Capture the cell that displays the provided text and extract its (x, y) central coordinate. 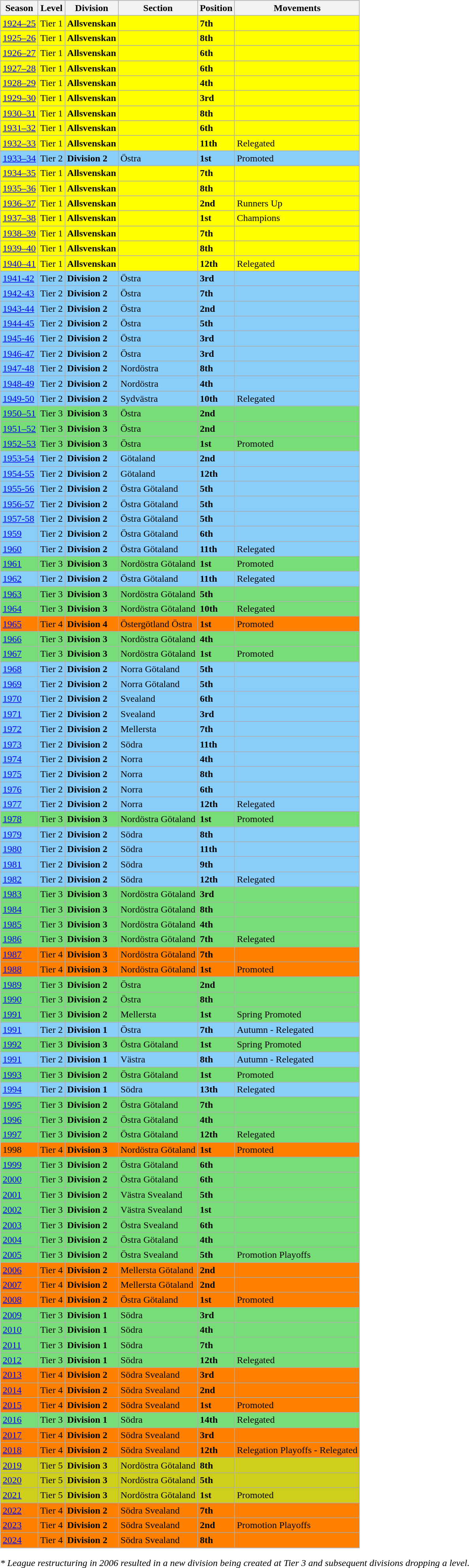
2019 (19, 1465)
Champions (297, 218)
1963 (19, 594)
1979 (19, 834)
1999 (19, 1165)
Division (92, 8)
1957-58 (19, 519)
1988 (19, 969)
2001 (19, 1195)
1974 (19, 759)
2007 (19, 1285)
1927–28 (19, 68)
Season (19, 8)
2012 (19, 1360)
1961 (19, 564)
Sydvästra (158, 399)
1964 (19, 609)
1982 (19, 879)
2013 (19, 1375)
2022 (19, 1510)
1978 (19, 819)
1935–36 (19, 188)
2010 (19, 1330)
2015 (19, 1405)
13th (216, 1090)
2021 (19, 1495)
1976 (19, 789)
1933–34 (19, 158)
1968 (19, 669)
1962 (19, 579)
1952–53 (19, 444)
1955-56 (19, 489)
1947-48 (19, 369)
Level (51, 8)
2005 (19, 1255)
1949-50 (19, 399)
1951–52 (19, 429)
1930–31 (19, 113)
1943-44 (19, 308)
Västra (158, 1060)
1977 (19, 804)
2008 (19, 1300)
1983 (19, 894)
14th (216, 1420)
1942-43 (19, 293)
1934–35 (19, 173)
2014 (19, 1390)
1980 (19, 849)
1996 (19, 1120)
1990 (19, 999)
1993 (19, 1075)
1987 (19, 954)
1992 (19, 1045)
1972 (19, 729)
Östergötland Östra (158, 624)
2023 (19, 1525)
1966 (19, 639)
1946-47 (19, 354)
1932–33 (19, 143)
Division 4 (92, 624)
1950–51 (19, 414)
1928–29 (19, 83)
1986 (19, 939)
2020 (19, 1480)
2000 (19, 1180)
2016 (19, 1420)
1959 (19, 534)
2004 (19, 1240)
2018 (19, 1450)
1984 (19, 909)
1956-57 (19, 504)
Runners Up (297, 203)
2003 (19, 1225)
1994 (19, 1090)
1989 (19, 984)
1940–41 (19, 263)
1938–39 (19, 233)
1971 (19, 714)
1975 (19, 774)
1953-54 (19, 459)
1936–37 (19, 203)
Relegation Playoffs - Relegated (297, 1450)
1965 (19, 624)
1985 (19, 924)
1997 (19, 1135)
1945-46 (19, 339)
1929–30 (19, 98)
1924–25 (19, 23)
Position (216, 8)
9th (216, 864)
1926–27 (19, 53)
1960 (19, 549)
1941-42 (19, 278)
1948-49 (19, 384)
1925–26 (19, 38)
1973 (19, 744)
1981 (19, 864)
2011 (19, 1345)
1954-55 (19, 474)
1995 (19, 1105)
Movements (297, 8)
1937–38 (19, 218)
1970 (19, 699)
2017 (19, 1435)
Section (158, 8)
1939–40 (19, 248)
2002 (19, 1210)
1944-45 (19, 324)
1931–32 (19, 128)
1967 (19, 654)
2006 (19, 1270)
2024 (19, 1540)
1998 (19, 1150)
2009 (19, 1315)
1969 (19, 684)
